For the text-containing cell, return its midpoint in (X, Y) coordinate format. 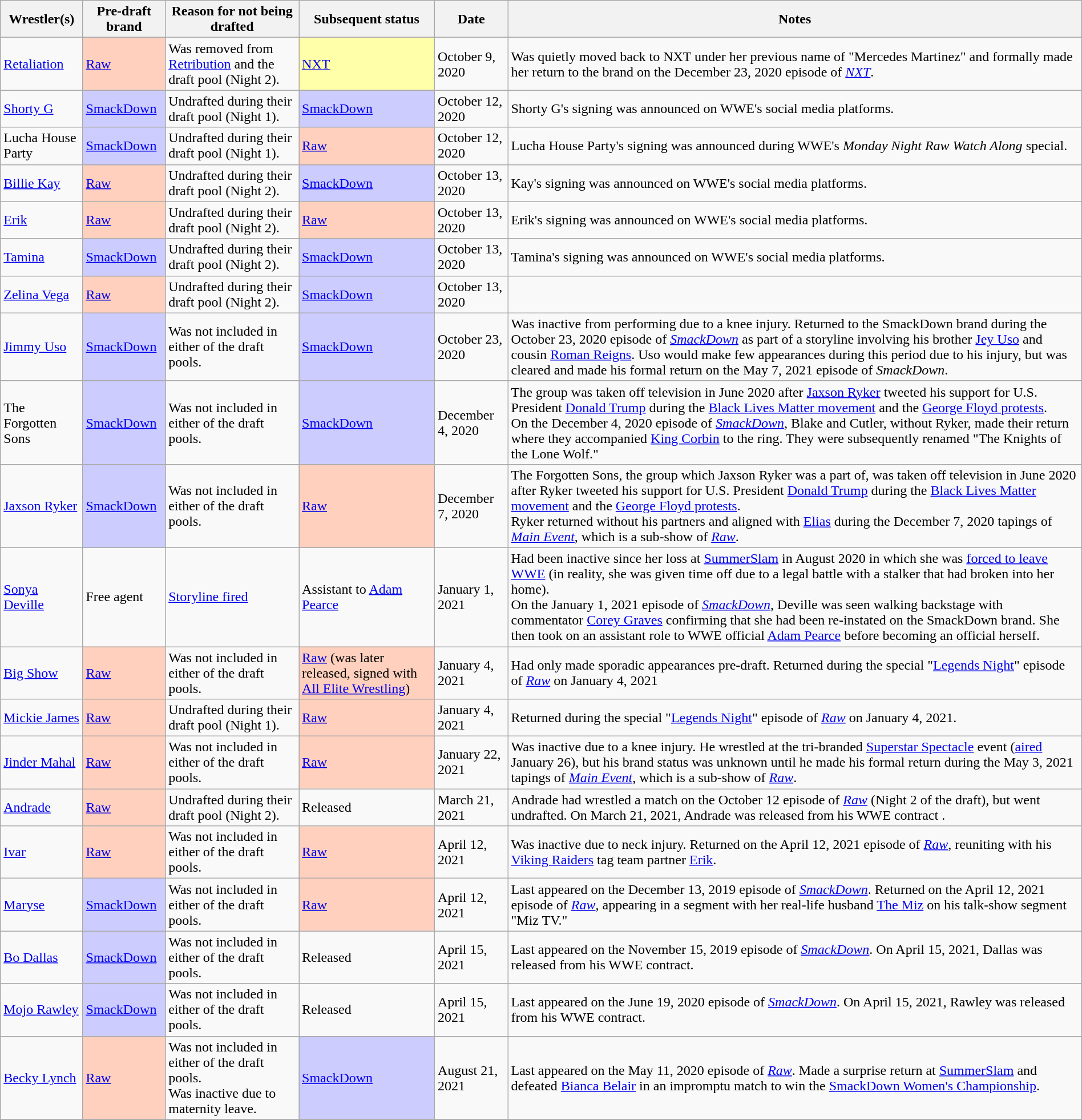
Notes (794, 19)
October 9, 2020 (471, 64)
Kay's signing was announced on WWE's social media platforms. (794, 183)
Had only made sporadic appearances pre-draft. Returned during the special "Legends Night" episode of Raw on January 4, 2021 (794, 672)
Was not included in either of the draft pools.Was inactive due to maternity leave. (232, 1078)
Retaliation (42, 64)
December 7, 2020 (471, 506)
Lucha House Party (42, 146)
Zelina Vega (42, 295)
NXT (367, 64)
Mickie James (42, 718)
Bo Dallas (42, 957)
Shorty G's signing was announced on WWE's social media platforms. (794, 108)
Raw (was later released, signed with All Elite Wrestling) (367, 672)
Returned during the special "Legends Night" episode of Raw on January 4, 2021. (794, 718)
Last appeared on the June 19, 2020 episode of SmackDown. On April 15, 2021, Rawley was released from his WWE contract. (794, 1010)
Date (471, 19)
August 21, 2021 (471, 1078)
Subsequent status (367, 19)
Mojo Rawley (42, 1010)
January 22, 2021 (471, 763)
December 4, 2020 (471, 422)
Wrestler(s) (42, 19)
Maryse (42, 905)
The Forgotten Sons (42, 422)
Erik (42, 220)
Lucha House Party's signing was announced during WWE's Monday Night Raw Watch Along special. (794, 146)
Free agent (124, 597)
Jinder Mahal (42, 763)
Becky Lynch (42, 1078)
Last appeared on the November 15, 2019 episode of SmackDown. On April 15, 2021, Dallas was released from his WWE contract. (794, 957)
Jimmy Uso (42, 347)
Andrade (42, 807)
Assistant to Adam Pearce (367, 597)
Tamina (42, 257)
Pre-draft brand (124, 19)
Tamina's signing was announced on WWE's social media platforms. (794, 257)
Reason for not being drafted (232, 19)
Ivar (42, 852)
Big Show (42, 672)
March 21, 2021 (471, 807)
Jaxson Ryker (42, 506)
Shorty G (42, 108)
Was removed from Retribution and the draft pool (Night 2). (232, 64)
October 23, 2020 (471, 347)
Sonya Deville (42, 597)
Erik's signing was announced on WWE's social media platforms. (794, 220)
Billie Kay (42, 183)
Was inactive due to neck injury. Returned on the April 12, 2021 episode of Raw, reuniting with his Viking Raiders tag team partner Erik. (794, 852)
January 1, 2021 (471, 597)
Storyline fired (232, 597)
